Capture the cell that displays the provided text and extract its [X, Y] central coordinate. 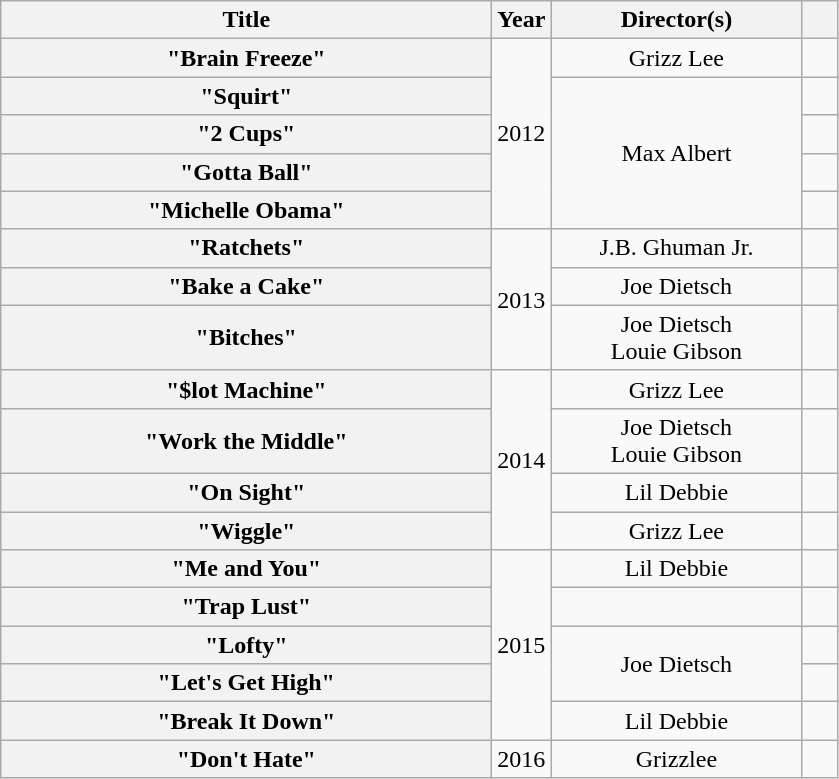
"Michelle Obama" [246, 210]
Year [522, 20]
"Ratchets" [246, 248]
2012 [522, 134]
"Bake a Cake" [246, 286]
"Wiggle" [246, 531]
"Gotta Ball" [246, 172]
2015 [522, 645]
"On Sight" [246, 492]
"2 Cups" [246, 134]
"$lot Machine" [246, 389]
"Lofty" [246, 645]
"Break It Down" [246, 721]
2016 [522, 759]
"Squirt" [246, 96]
J.B. Ghuman Jr. [676, 248]
"Trap Lust" [246, 607]
"Work the Middle" [246, 440]
Title [246, 20]
Director(s) [676, 20]
2014 [522, 460]
Max Albert [676, 153]
"Brain Freeze" [246, 58]
"Me and You" [246, 569]
2013 [522, 300]
"Don't Hate" [246, 759]
"Let's Get High" [246, 683]
Grizzlee [676, 759]
"Bitches" [246, 338]
